Extract the (X, Y) coordinate from the center of the cell holding the provided text.  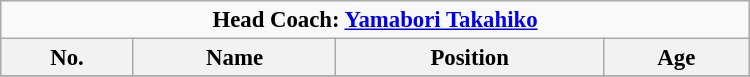
Position (470, 58)
No. (67, 58)
Name (234, 58)
Head Coach: Yamabori Takahiko (375, 20)
Age (676, 58)
